Return (x, y) of the center of cell containing provided text 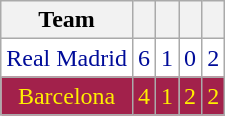
Team (67, 20)
0 (190, 58)
6 (144, 58)
4 (144, 96)
Real Madrid (67, 58)
Barcelona (67, 96)
